From the cell containing the given text, extract its center point as (X, Y) coordinate. 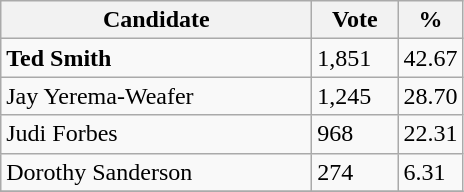
6.31 (430, 172)
1,851 (355, 58)
28.70 (430, 96)
Judi Forbes (156, 134)
Jay Yerema-Weafer (156, 96)
274 (355, 172)
968 (355, 134)
1,245 (355, 96)
% (430, 20)
22.31 (430, 134)
42.67 (430, 58)
Ted Smith (156, 58)
Dorothy Sanderson (156, 172)
Candidate (156, 20)
Vote (355, 20)
